For the text-containing cell, return its midpoint in (x, y) coordinate format. 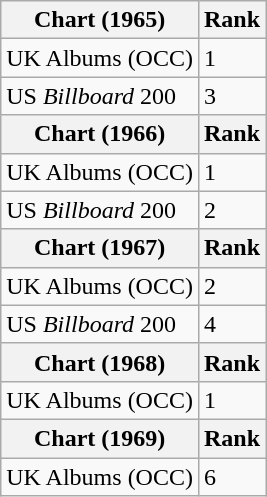
6 (232, 477)
Chart (1965) (100, 20)
Chart (1968) (100, 362)
Chart (1969) (100, 438)
3 (232, 96)
Chart (1967) (100, 248)
4 (232, 324)
Chart (1966) (100, 134)
